Output the [X, Y] coordinate of the center of the cell containing the given text.  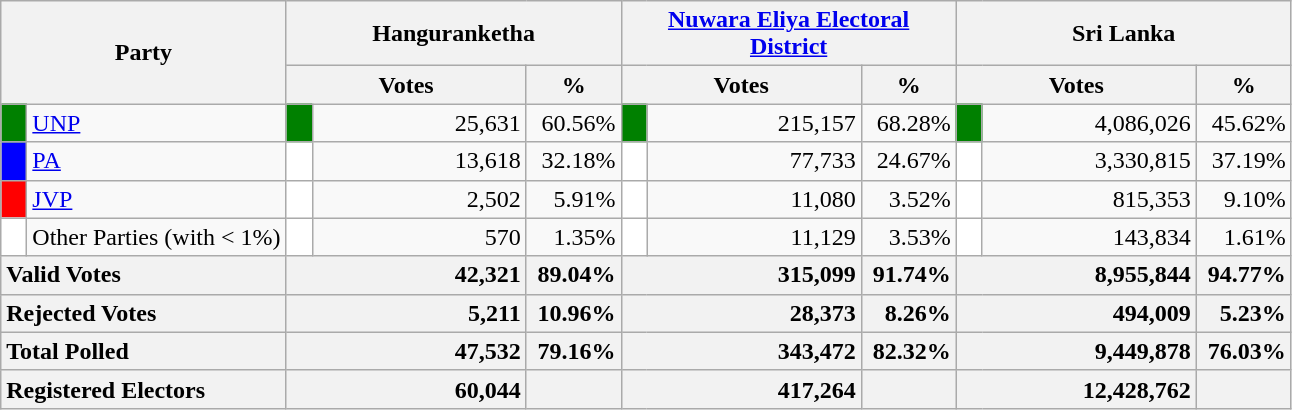
25,631 [419, 123]
Hanguranketha [454, 34]
3.52% [908, 199]
94.77% [1244, 275]
Sri Lanka [1124, 34]
68.28% [908, 123]
10.96% [574, 313]
PA [156, 161]
143,834 [1089, 237]
JVP [156, 199]
11,129 [754, 237]
5.23% [1244, 313]
815,353 [1089, 199]
12,428,762 [1076, 389]
UNP [156, 123]
47,532 [406, 351]
24.67% [908, 161]
494,009 [1076, 313]
Party [144, 52]
215,157 [754, 123]
343,472 [741, 351]
1.35% [574, 237]
570 [419, 237]
2,502 [419, 199]
315,099 [741, 275]
9.10% [1244, 199]
8.26% [908, 313]
417,264 [741, 389]
13,618 [419, 161]
11,080 [754, 199]
Rejected Votes [144, 313]
9,449,878 [1076, 351]
77,733 [754, 161]
8,955,844 [1076, 275]
5.91% [574, 199]
Other Parties (with < 1%) [156, 237]
4,086,026 [1089, 123]
79.16% [574, 351]
Total Polled [144, 351]
Nuwara Eliya Electoral District [788, 34]
91.74% [908, 275]
82.32% [908, 351]
45.62% [1244, 123]
28,373 [741, 313]
89.04% [574, 275]
1.61% [1244, 237]
37.19% [1244, 161]
60,044 [406, 389]
32.18% [574, 161]
Registered Electors [144, 389]
Valid Votes [144, 275]
3.53% [908, 237]
42,321 [406, 275]
60.56% [574, 123]
76.03% [1244, 351]
5,211 [406, 313]
3,330,815 [1089, 161]
